Find where the given text appears and provide that cell's center as (x, y) coordinate. 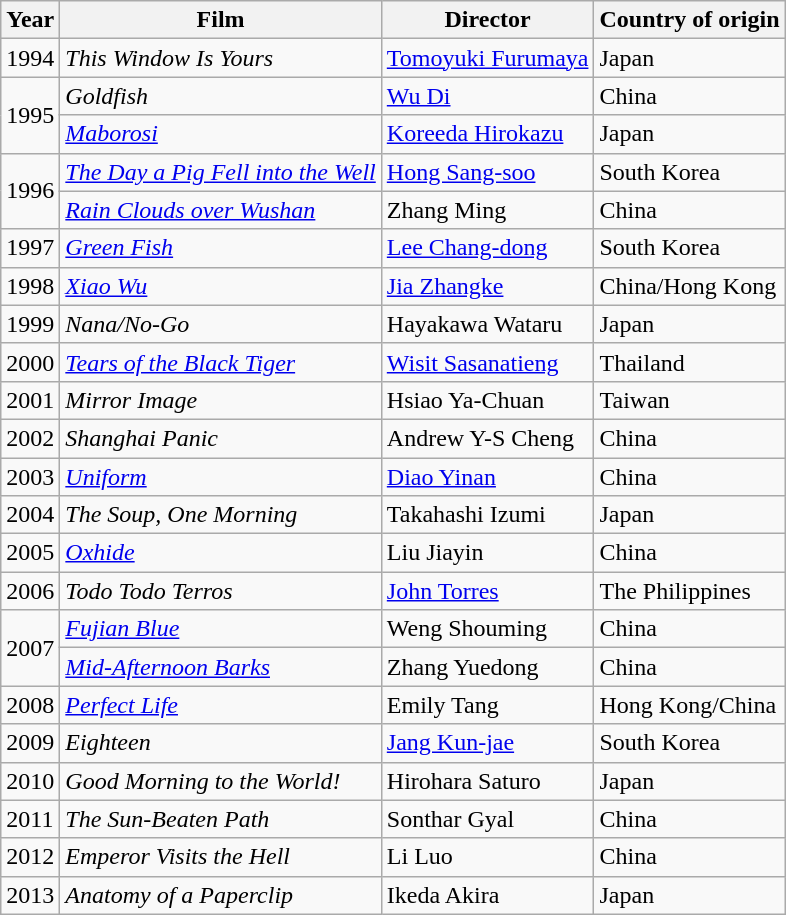
The Soup, One Morning (220, 515)
1995 (30, 115)
Shanghai Panic (220, 438)
2004 (30, 515)
Wu Di (488, 96)
2003 (30, 477)
1998 (30, 286)
Uniform (220, 477)
Wisit Sasanatieng (488, 362)
Hayakawa Wataru (488, 324)
Tears of the Black Tiger (220, 362)
2008 (30, 705)
Hong Sang-soo (488, 172)
2000 (30, 362)
The Day a Pig Fell into the Well (220, 172)
Fujian Blue (220, 629)
Film (220, 20)
Emily Tang (488, 705)
Zhang Yuedong (488, 667)
Nana/No-Go (220, 324)
Anatomy of a Paperclip (220, 895)
1996 (30, 191)
Eighteen (220, 743)
Ikeda Akira (488, 895)
Hirohara Saturo (488, 781)
Mid-Afternoon Barks (220, 667)
Good Morning to the World! (220, 781)
The Sun-Beaten Path (220, 819)
Mirror Image (220, 400)
Jang Kun-jae (488, 743)
2009 (30, 743)
Liu Jiayin (488, 553)
2005 (30, 553)
Thailand (690, 362)
Todo Todo Terros (220, 591)
Maborosi (220, 134)
Director (488, 20)
2001 (30, 400)
2007 (30, 648)
Perfect Life (220, 705)
Li Luo (488, 857)
Weng Shouming (488, 629)
China/Hong Kong (690, 286)
Goldfish (220, 96)
Zhang Ming (488, 210)
2011 (30, 819)
Sonthar Gyal (488, 819)
Diao Yinan (488, 477)
1994 (30, 58)
Takahashi Izumi (488, 515)
2013 (30, 895)
Andrew Y-S Cheng (488, 438)
Emperor Visits the Hell (220, 857)
Oxhide (220, 553)
1997 (30, 248)
Taiwan (690, 400)
Tomoyuki Furumaya (488, 58)
Lee Chang-dong (488, 248)
The Philippines (690, 591)
Green Fish (220, 248)
Year (30, 20)
2006 (30, 591)
1999 (30, 324)
Hsiao Ya-Chuan (488, 400)
Hong Kong/China (690, 705)
Jia Zhangke (488, 286)
John Torres (488, 591)
Country of origin (690, 20)
2012 (30, 857)
2002 (30, 438)
This Window Is Yours (220, 58)
2010 (30, 781)
Rain Clouds over Wushan (220, 210)
Xiao Wu (220, 286)
Koreeda Hirokazu (488, 134)
